Return the [x, y] coordinate for the center point of the cell that contains the specified text.  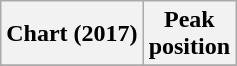
Chart (2017) [72, 34]
Peakposition [189, 34]
